Return (X, Y) of the center of cell containing provided text 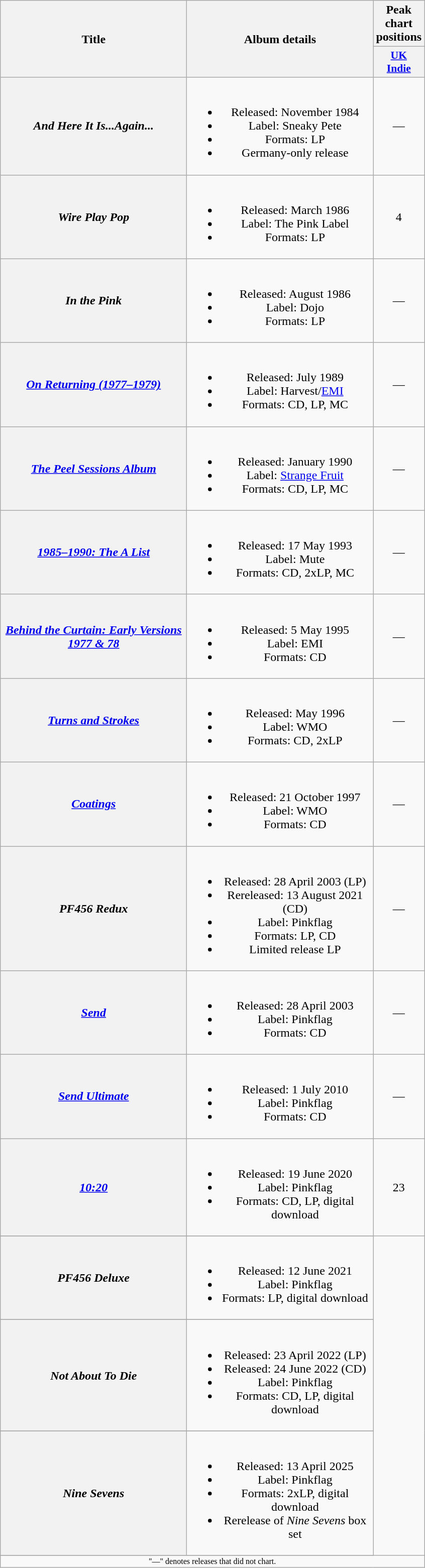
23 (399, 1187)
Released: 12 June 2021Label: PinkflagFormats: LP, digital download (280, 1278)
PF456 Deluxe (93, 1278)
And Here It Is...Again... (93, 126)
10:20 (93, 1187)
Title (93, 39)
"—" denotes releases that did not chart. (212, 1561)
Released: August 1986Label: DojoFormats: LP (280, 300)
Released: 23 April 2022 (LP)Released: 24 June 2022 (CD)Label: PinkflagFormats: CD, LP, digital download (280, 1375)
Send (93, 1013)
4 (399, 217)
Album details (280, 39)
Released: 5 May 1995Label: EMIFormats: CD (280, 636)
Nine Sevens (93, 1493)
On Returning (1977–1979) (93, 385)
Released: January 1990Label: Strange FruitFormats: CD, LP, MC (280, 468)
Wire Play Pop (93, 217)
1985–1990: The A List (93, 552)
PF456 Redux (93, 908)
Behind the Curtain: Early Versions 1977 & 78 (93, 636)
Coatings (93, 804)
Peak chart positions (399, 24)
Released: 28 April 2003 (LP)Rereleased: 13 August 2021 (CD)Label: PinkflagFormats: LP, CDLimited release LP (280, 908)
Not About To Die (93, 1375)
Released: May 1996Label: WMOFormats: CD, 2xLP (280, 720)
Released: July 1989Label: Harvest/EMIFormats: CD, LP, MC (280, 385)
The Peel Sessions Album (93, 468)
UKIndie (399, 62)
Released: 1 July 2010Label: PinkflagFormats: CD (280, 1097)
Released: 21 October 1997Label: WMOFormats: CD (280, 804)
Released: 17 May 1993Label: MuteFormats: CD, 2xLP, MC (280, 552)
Released: 13 April 2025Label: PinkflagFormats: 2xLP, digital downloadRerelease of Nine Sevens box set (280, 1493)
Released: March 1986Label: The Pink LabelFormats: LP (280, 217)
Send Ultimate (93, 1097)
Released: November 1984Label: Sneaky PeteFormats: LPGermany-only release (280, 126)
In the Pink (93, 300)
Released: 28 April 2003Label: PinkflagFormats: CD (280, 1013)
Released: 19 June 2020Label: PinkflagFormats: CD, LP, digital download (280, 1187)
Turns and Strokes (93, 720)
